For the text-containing cell, return its midpoint in [x, y] coordinate format. 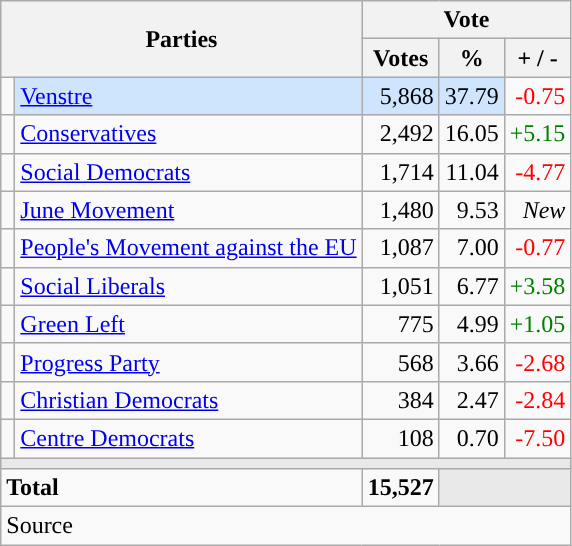
Christian Democrats [188, 400]
Total [182, 488]
6.77 [472, 286]
-4.77 [538, 172]
-2.84 [538, 400]
7.00 [472, 248]
-0.75 [538, 96]
1,087 [400, 248]
5,868 [400, 96]
16.05 [472, 134]
Votes [400, 58]
+1.05 [538, 324]
2,492 [400, 134]
568 [400, 362]
108 [400, 438]
9.53 [472, 210]
-2.68 [538, 362]
Green Left [188, 324]
Social Democrats [188, 172]
15,527 [400, 488]
4.99 [472, 324]
384 [400, 400]
June Movement [188, 210]
Progress Party [188, 362]
1,480 [400, 210]
Venstre [188, 96]
Social Liberals [188, 286]
1,051 [400, 286]
775 [400, 324]
Centre Democrats [188, 438]
Source [286, 526]
0.70 [472, 438]
+5.15 [538, 134]
-7.50 [538, 438]
People's Movement against the EU [188, 248]
37.79 [472, 96]
% [472, 58]
New [538, 210]
Parties [182, 39]
3.66 [472, 362]
+3.58 [538, 286]
-0.77 [538, 248]
11.04 [472, 172]
Vote [466, 20]
1,714 [400, 172]
+ / - [538, 58]
2.47 [472, 400]
Conservatives [188, 134]
